Extract the (x, y) coordinate from the center of the cell holding the provided text.  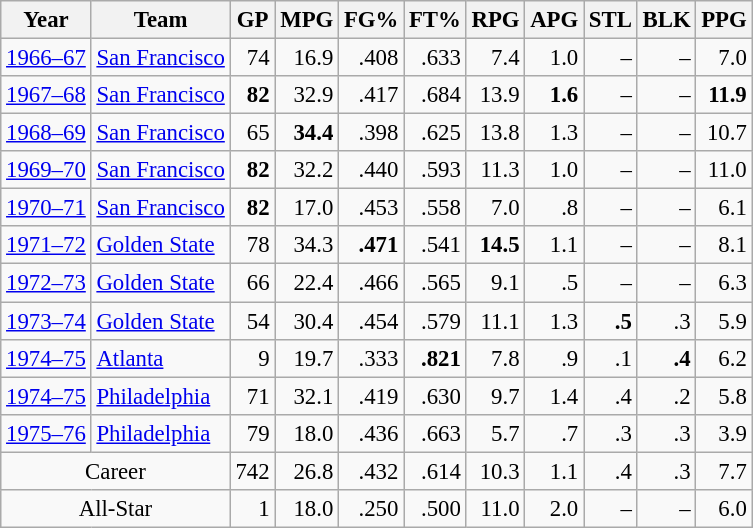
10.7 (724, 133)
1 (252, 509)
STL (611, 20)
GP (252, 20)
.1 (611, 358)
13.9 (496, 95)
6.1 (724, 208)
6.0 (724, 509)
.625 (436, 133)
32.9 (307, 95)
.593 (436, 170)
1967–68 (46, 95)
FG% (372, 20)
5.7 (496, 433)
7.8 (496, 358)
71 (252, 396)
Atlanta (160, 358)
9 (252, 358)
.466 (372, 283)
9.7 (496, 396)
65 (252, 133)
1969–70 (46, 170)
26.8 (307, 471)
.663 (436, 433)
PPG (724, 20)
Team (160, 20)
1.4 (554, 396)
RPG (496, 20)
5.8 (724, 396)
.471 (372, 245)
.821 (436, 358)
Career (116, 471)
.417 (372, 95)
.633 (436, 58)
.419 (372, 396)
5.9 (724, 321)
.541 (436, 245)
11.9 (724, 95)
.558 (436, 208)
13.8 (496, 133)
19.7 (307, 358)
32.1 (307, 396)
74 (252, 58)
1973–74 (46, 321)
10.3 (496, 471)
APG (554, 20)
11.1 (496, 321)
17.0 (307, 208)
.565 (436, 283)
1975–76 (46, 433)
7.4 (496, 58)
2.0 (554, 509)
All-Star (116, 509)
MPG (307, 20)
1971–72 (46, 245)
6.3 (724, 283)
7.7 (724, 471)
.630 (436, 396)
1968–69 (46, 133)
14.5 (496, 245)
.614 (436, 471)
11.3 (496, 170)
34.3 (307, 245)
1966–67 (46, 58)
16.9 (307, 58)
78 (252, 245)
6.2 (724, 358)
9.1 (496, 283)
.2 (666, 396)
.7 (554, 433)
66 (252, 283)
1970–71 (46, 208)
.454 (372, 321)
34.4 (307, 133)
.432 (372, 471)
.250 (372, 509)
.453 (372, 208)
BLK (666, 20)
.500 (436, 509)
FT% (436, 20)
.684 (436, 95)
1.6 (554, 95)
54 (252, 321)
32.2 (307, 170)
3.9 (724, 433)
.408 (372, 58)
742 (252, 471)
.436 (372, 433)
.9 (554, 358)
1972–73 (46, 283)
30.4 (307, 321)
.440 (372, 170)
8.1 (724, 245)
22.4 (307, 283)
.8 (554, 208)
.398 (372, 133)
79 (252, 433)
Year (46, 20)
.579 (436, 321)
.333 (372, 358)
